Return the [x, y] coordinate for the center point of the cell that contains the specified text.  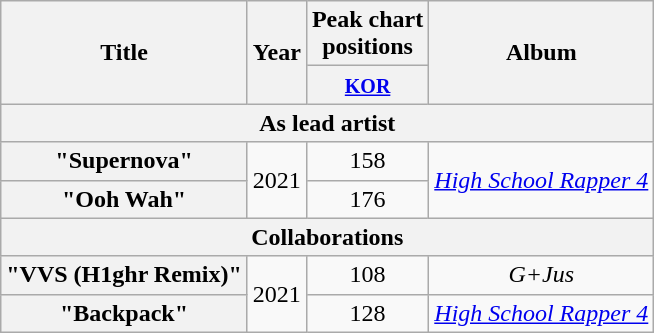
Year [276, 52]
176 [367, 199]
Title [124, 52]
Peak chart positions [367, 34]
G+Jus [542, 275]
"VVS (H1ghr Remix)" [124, 275]
Album [542, 52]
108 [367, 275]
As lead artist [328, 123]
"Supernova" [124, 161]
"Ooh Wah" [124, 199]
158 [367, 161]
"Backpack" [124, 313]
128 [367, 313]
Collaborations [328, 237]
KOR [367, 85]
